Determine the [X, Y] coordinate at the center of the cell enclosing the given text.  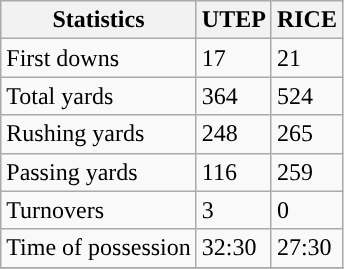
21 [306, 58]
RICE [306, 20]
Passing yards [99, 172]
Time of possession [99, 248]
524 [306, 96]
Statistics [99, 20]
248 [234, 134]
259 [306, 172]
3 [234, 210]
17 [234, 58]
0 [306, 210]
265 [306, 134]
First downs [99, 58]
Total yards [99, 96]
Rushing yards [99, 134]
32:30 [234, 248]
Turnovers [99, 210]
116 [234, 172]
27:30 [306, 248]
364 [234, 96]
UTEP [234, 20]
